Identify which cell holds the provided text, then report its (x, y) central coordinate. 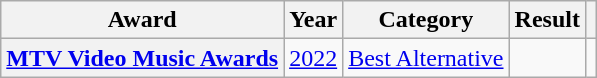
Year (314, 20)
MTV Video Music Awards (142, 58)
2022 (314, 58)
Best Alternative (426, 58)
Result (547, 20)
Category (426, 20)
Award (142, 20)
